Extract the (X, Y) coordinate from the center of the cell holding the provided text.  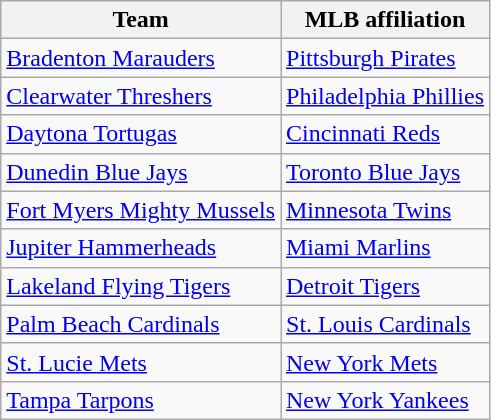
Fort Myers Mighty Mussels (141, 210)
Lakeland Flying Tigers (141, 286)
Daytona Tortugas (141, 134)
St. Lucie Mets (141, 362)
New York Mets (384, 362)
Jupiter Hammerheads (141, 248)
MLB affiliation (384, 20)
Tampa Tarpons (141, 400)
Clearwater Threshers (141, 96)
Toronto Blue Jays (384, 172)
St. Louis Cardinals (384, 324)
New York Yankees (384, 400)
Team (141, 20)
Dunedin Blue Jays (141, 172)
Miami Marlins (384, 248)
Minnesota Twins (384, 210)
Cincinnati Reds (384, 134)
Philadelphia Phillies (384, 96)
Pittsburgh Pirates (384, 58)
Bradenton Marauders (141, 58)
Palm Beach Cardinals (141, 324)
Detroit Tigers (384, 286)
